From the cell containing the given text, extract its center point as (X, Y) coordinate. 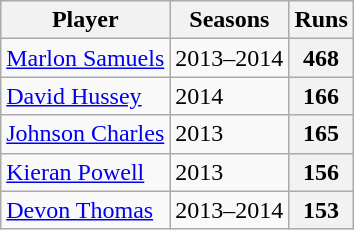
2014 (230, 96)
166 (321, 96)
165 (321, 134)
Marlon Samuels (86, 58)
Player (86, 20)
Runs (321, 20)
Johnson Charles (86, 134)
Kieran Powell (86, 172)
Seasons (230, 20)
468 (321, 58)
David Hussey (86, 96)
153 (321, 210)
156 (321, 172)
Devon Thomas (86, 210)
